Determine the (X, Y) coordinate at the center of the cell enclosing the given text.  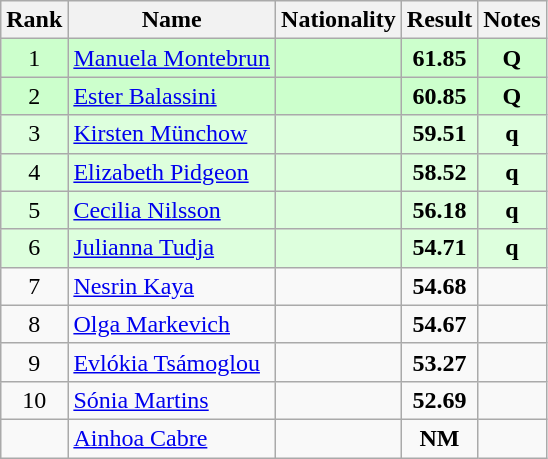
2 (34, 96)
Olga Markevich (172, 324)
Ainhoa Cabre (172, 438)
Rank (34, 20)
7 (34, 286)
Sónia Martins (172, 400)
3 (34, 134)
Notes (512, 20)
52.69 (439, 400)
5 (34, 210)
58.52 (439, 172)
59.51 (439, 134)
Result (439, 20)
Elizabeth Pidgeon (172, 172)
Cecilia Nilsson (172, 210)
8 (34, 324)
54.71 (439, 248)
61.85 (439, 58)
Evlókia Tsámoglou (172, 362)
1 (34, 58)
60.85 (439, 96)
10 (34, 400)
54.67 (439, 324)
9 (34, 362)
54.68 (439, 286)
Nesrin Kaya (172, 286)
Nationality (339, 20)
Kirsten Münchow (172, 134)
Name (172, 20)
56.18 (439, 210)
NM (439, 438)
53.27 (439, 362)
Julianna Tudja (172, 248)
Manuela Montebrun (172, 58)
Ester Balassini (172, 96)
4 (34, 172)
6 (34, 248)
